Output the [x, y] coordinate of the center of the cell containing the given text.  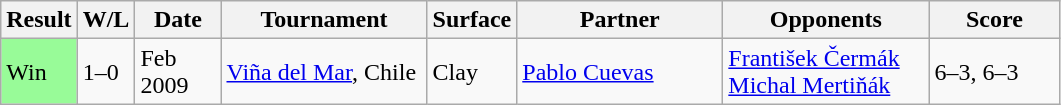
W/L [106, 20]
Viña del Mar, Chile [324, 72]
Result [39, 20]
Score [994, 20]
Pablo Cuevas [620, 72]
Partner [620, 20]
1–0 [106, 72]
Surface [472, 20]
Opponents [826, 20]
6–3, 6–3 [994, 72]
František Čermák Michal Mertiňák [826, 72]
Date [178, 20]
Win [39, 72]
Feb 2009 [178, 72]
Tournament [324, 20]
Clay [472, 72]
